From the cell containing the given text, extract its center point as (X, Y) coordinate. 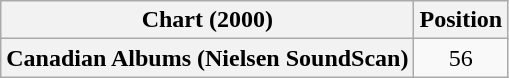
Canadian Albums (Nielsen SoundScan) (208, 58)
Position (461, 20)
Chart (2000) (208, 20)
56 (461, 58)
